Output the (X, Y) coordinate of the center of the cell containing the given text.  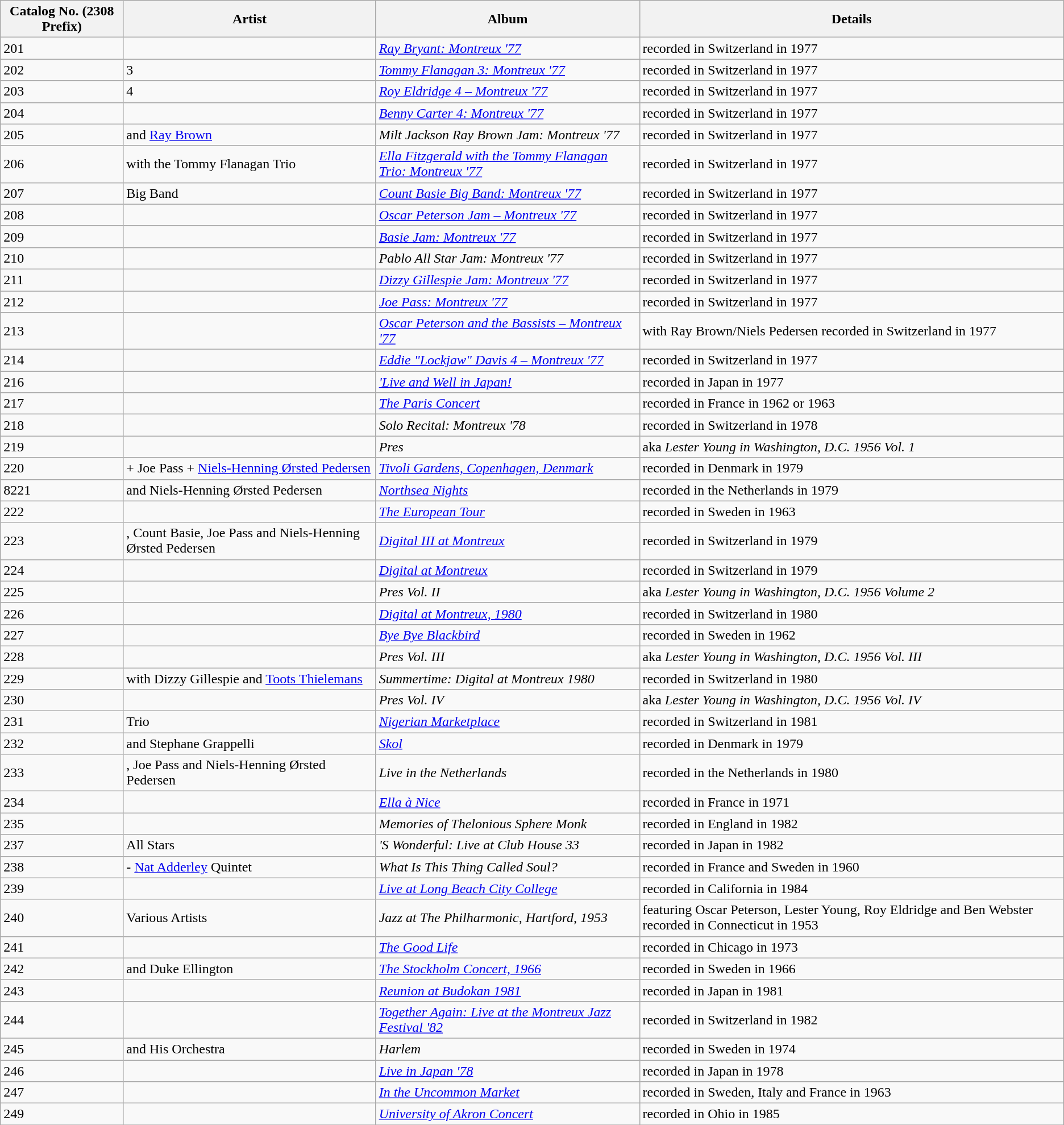
241 (62, 947)
Digital at Montreux, 1980 (508, 613)
237 (62, 845)
recorded in France in 1971 (851, 802)
239 (62, 889)
Milt Jackson Ray Brown Jam: Montreux '77 (508, 135)
recorded in France in 1962 or 1963 (851, 404)
234 (62, 802)
and Duke Ellington (250, 969)
Pres Vol. II (508, 592)
210 (62, 258)
recorded in Sweden, Italy and France in 1963 (851, 1093)
Skol (508, 744)
, Count Basie, Joe Pass and Niels-Henning Ørsted Pedersen (250, 541)
Pres Vol. IV (508, 700)
Harlem (508, 1049)
Dizzy Gillespie Jam: Montreux '77 (508, 280)
Digital at Montreux (508, 570)
Reunion at Budokan 1981 (508, 990)
205 (62, 135)
recorded in Sweden in 1962 (851, 635)
Roy Eldridge 4 – Montreux '77 (508, 92)
recorded in England in 1982 (851, 824)
245 (62, 1049)
recorded in Japan in 1978 (851, 1070)
217 (62, 404)
204 (62, 113)
235 (62, 824)
202 (62, 70)
The Stockholm Concert, 1966 (508, 969)
Oscar Peterson Jam – Montreux '77 (508, 215)
232 (62, 744)
Basie Jam: Montreux '77 (508, 236)
220 (62, 468)
243 (62, 990)
Ray Bryant: Montreux '77 (508, 48)
All Stars (250, 845)
Live in the Netherlands (508, 773)
Solo Recital: Montreux '78 (508, 425)
and His Orchestra (250, 1049)
Details (851, 19)
208 (62, 215)
recorded in Switzerland in 1982 (851, 1020)
with Dizzy Gillespie and Toots Thielemans (250, 678)
Live in Japan '78 (508, 1070)
Summertime: Digital at Montreux 1980 (508, 678)
Count Basie Big Band: Montreux '77 (508, 193)
249 (62, 1114)
Benny Carter 4: Montreux '77 (508, 113)
222 (62, 512)
Pres (508, 447)
213 (62, 331)
226 (62, 613)
aka Lester Young in Washington, D.C. 1956 Vol. IV (851, 700)
216 (62, 382)
Ella à Nice (508, 802)
Northsea Nights (508, 490)
203 (62, 92)
229 (62, 678)
recorded in the Netherlands in 1979 (851, 490)
Tommy Flanagan 3: Montreux '77 (508, 70)
The European Tour (508, 512)
In the Uncommon Market (508, 1093)
Nigerian Marketplace (508, 722)
Eddie "Lockjaw" Davis 4 – Montreux '77 (508, 360)
Tivoli Gardens, Copenhagen, Denmark (508, 468)
Together Again: Live at the Montreux Jazz Festival '82 (508, 1020)
225 (62, 592)
Pablo All Star Jam: Montreux '77 (508, 258)
246 (62, 1070)
recorded in Chicago in 1973 (851, 947)
212 (62, 302)
recorded in Sweden in 1963 (851, 512)
233 (62, 773)
201 (62, 48)
227 (62, 635)
240 (62, 918)
'S Wonderful: Live at Club House 33 (508, 845)
with the Tommy Flanagan Trio (250, 164)
and Stephane Grappelli (250, 744)
featuring Oscar Peterson, Lester Young, Roy Eldridge and Ben Webster recorded in Connecticut in 1953 (851, 918)
231 (62, 722)
Big Band (250, 193)
, Joe Pass and Niels-Henning Ørsted Pedersen (250, 773)
recorded in Switzerland in 1981 (851, 722)
recorded in Japan in 1977 (851, 382)
The Paris Concert (508, 404)
230 (62, 700)
and Niels-Henning Ørsted Pedersen (250, 490)
- Nat Adderley Quintet (250, 867)
recorded in Switzerland in 1978 (851, 425)
Artist (250, 19)
247 (62, 1093)
Catalog No. (2308 Prefix) (62, 19)
209 (62, 236)
Various Artists (250, 918)
recorded in California in 1984 (851, 889)
recorded in Sweden in 1974 (851, 1049)
Memories of Thelonious Sphere Monk (508, 824)
Pres Vol. III (508, 657)
Oscar Peterson and the Bassists – Montreux '77 (508, 331)
Album (508, 19)
244 (62, 1020)
207 (62, 193)
Trio (250, 722)
218 (62, 425)
recorded in Japan in 1982 (851, 845)
+ Joe Pass + Niels-Henning Ørsted Pedersen (250, 468)
The Good Life (508, 947)
224 (62, 570)
228 (62, 657)
'Live and Well in Japan! (508, 382)
8221 (62, 490)
211 (62, 280)
Bye Bye Blackbird (508, 635)
Jazz at The Philharmonic, Hartford, 1953 (508, 918)
4 (250, 92)
with Ray Brown/Niels Pedersen recorded in Switzerland in 1977 (851, 331)
recorded in Japan in 1981 (851, 990)
Digital III at Montreux (508, 541)
recorded in Sweden in 1966 (851, 969)
242 (62, 969)
aka Lester Young in Washington, D.C. 1956 Vol. 1 (851, 447)
What Is This Thing Called Soul? (508, 867)
recorded in France and Sweden in 1960 (851, 867)
and Ray Brown (250, 135)
recorded in Ohio in 1985 (851, 1114)
3 (250, 70)
aka Lester Young in Washington, D.C. 1956 Vol. III (851, 657)
Joe Pass: Montreux '77 (508, 302)
Ella Fitzgerald with the Tommy Flanagan Trio: Montreux '77 (508, 164)
University of Akron Concert (508, 1114)
206 (62, 164)
223 (62, 541)
219 (62, 447)
Live at Long Beach City College (508, 889)
214 (62, 360)
aka Lester Young in Washington, D.C. 1956 Volume 2 (851, 592)
recorded in the Netherlands in 1980 (851, 773)
238 (62, 867)
